Find where the given text appears and provide that cell's center as [x, y] coordinate. 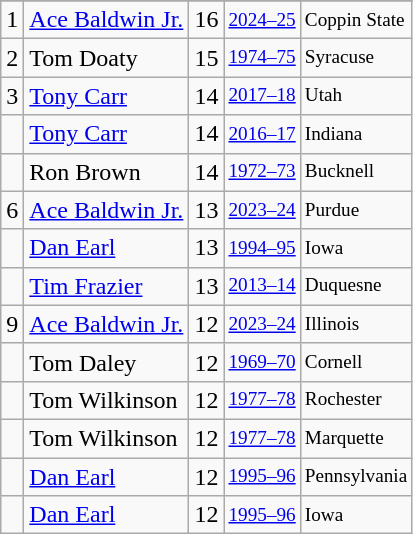
Tom Doaty [106, 58]
9 [12, 324]
1994–95 [262, 248]
15 [206, 58]
6 [12, 210]
Duquesne [356, 286]
Coppin State [356, 20]
Bucknell [356, 172]
Pennsylvania [356, 477]
Purdue [356, 210]
2013–14 [262, 286]
1 [12, 20]
Syracuse [356, 58]
2016–17 [262, 134]
Utah [356, 96]
1972–73 [262, 172]
2 [12, 58]
1969–70 [262, 362]
Ron Brown [106, 172]
3 [12, 96]
Marquette [356, 438]
1974–75 [262, 58]
Tim Frazier [106, 286]
2017–18 [262, 96]
2024–25 [262, 20]
Cornell [356, 362]
Indiana [356, 134]
16 [206, 20]
Rochester [356, 400]
Illinois [356, 324]
Tom Daley [106, 362]
